Scan for the cell matching the given text and deliver its [X, Y] coordinate at center. 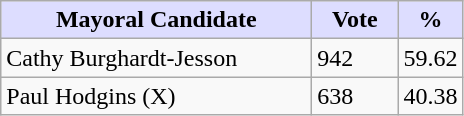
Vote [355, 20]
Mayoral Candidate [156, 20]
942 [355, 58]
% [430, 20]
Cathy Burghardt-Jesson [156, 58]
40.38 [430, 96]
59.62 [430, 58]
638 [355, 96]
Paul Hodgins (X) [156, 96]
